Identify which cell holds the provided text, then report its [X, Y] central coordinate. 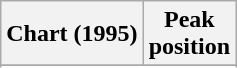
Chart (1995) [72, 34]
Peakposition [189, 34]
